Return the [X, Y] coordinate for the center point of the cell that contains the specified text.  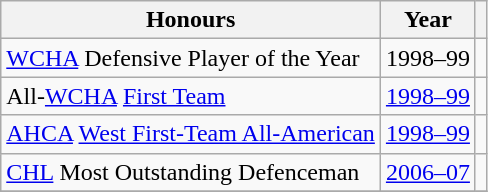
CHL Most Outstanding Defenceman [191, 172]
All-WCHA First Team [191, 96]
2006–07 [428, 172]
WCHA Defensive Player of the Year [191, 58]
Year [428, 20]
AHCA West First-Team All-American [191, 134]
Honours [191, 20]
